Scan for the cell matching the given text and deliver its (X, Y) coordinate at center. 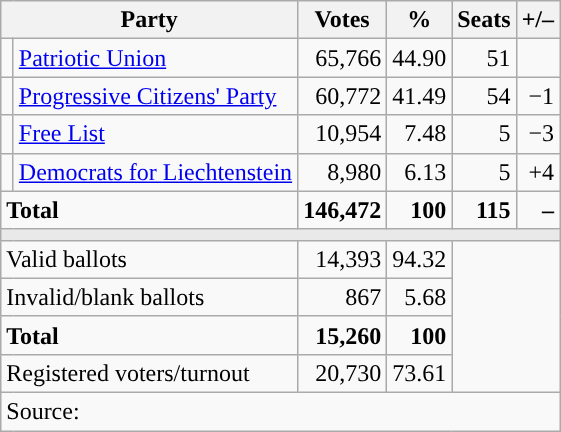
Progressive Citizens' Party (155, 96)
Free List (155, 134)
867 (342, 297)
60,772 (342, 96)
Democrats for Liechtenstein (155, 172)
6.13 (420, 172)
% (420, 20)
Source: (280, 411)
15,260 (342, 335)
Patriotic Union (155, 58)
Party (150, 20)
5.68 (420, 297)
Valid ballots (150, 259)
146,472 (342, 210)
115 (484, 210)
20,730 (342, 373)
+4 (538, 172)
41.49 (420, 96)
Invalid/blank ballots (150, 297)
73.61 (420, 373)
51 (484, 58)
Registered voters/turnout (150, 373)
7.48 (420, 134)
– (538, 210)
54 (484, 96)
Votes (342, 20)
44.90 (420, 58)
10,954 (342, 134)
+/– (538, 20)
8,980 (342, 172)
−3 (538, 134)
14,393 (342, 259)
−1 (538, 96)
Seats (484, 20)
65,766 (342, 58)
94.32 (420, 259)
